Extract the [X, Y] coordinate from the center of the cell holding the provided text.  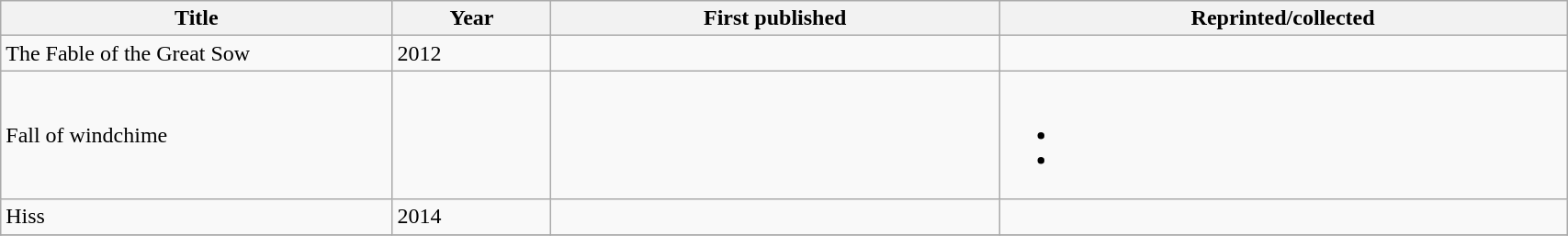
Year [472, 18]
Fall of windchime [197, 135]
Reprinted/collected [1283, 18]
Hiss [197, 217]
Title [197, 18]
2012 [472, 53]
First published [775, 18]
2014 [472, 217]
The Fable of the Great Sow [197, 53]
